Find where the given text appears and provide that cell's center as [X, Y] coordinate. 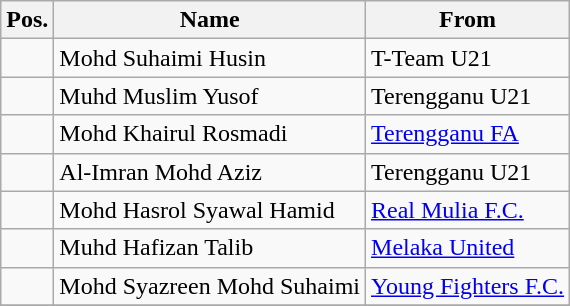
Muhd Muslim Yusof [210, 96]
Mohd Syazreen Mohd Suhaimi [210, 286]
Pos. [28, 20]
Young Fighters F.C. [468, 286]
Name [210, 20]
Mohd Suhaimi Husin [210, 58]
Mohd Khairul Rosmadi [210, 134]
Melaka United [468, 248]
Al-Imran Mohd Aziz [210, 172]
From [468, 20]
T-Team U21 [468, 58]
Mohd Hasrol Syawal Hamid [210, 210]
Muhd Hafizan Talib [210, 248]
Terengganu FA [468, 134]
Real Mulia F.C. [468, 210]
